Detect which cell encompasses the target text, then output its (X, Y) center coordinate. 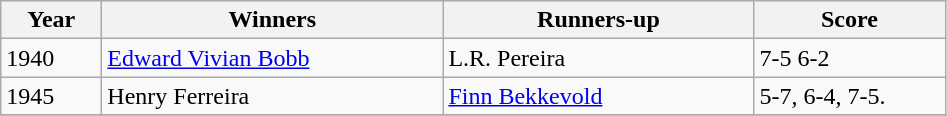
Henry Ferreira (272, 96)
Edward Vivian Bobb (272, 58)
Winners (272, 20)
Runners-up (598, 20)
1945 (52, 96)
1940 (52, 58)
7-5 6-2 (850, 58)
Year (52, 20)
Finn Bekkevold (598, 96)
5-7, 6-4, 7-5. (850, 96)
L.R. Pereira (598, 58)
Score (850, 20)
